Extract the (x, y) coordinate from the center of the cell holding the provided text.  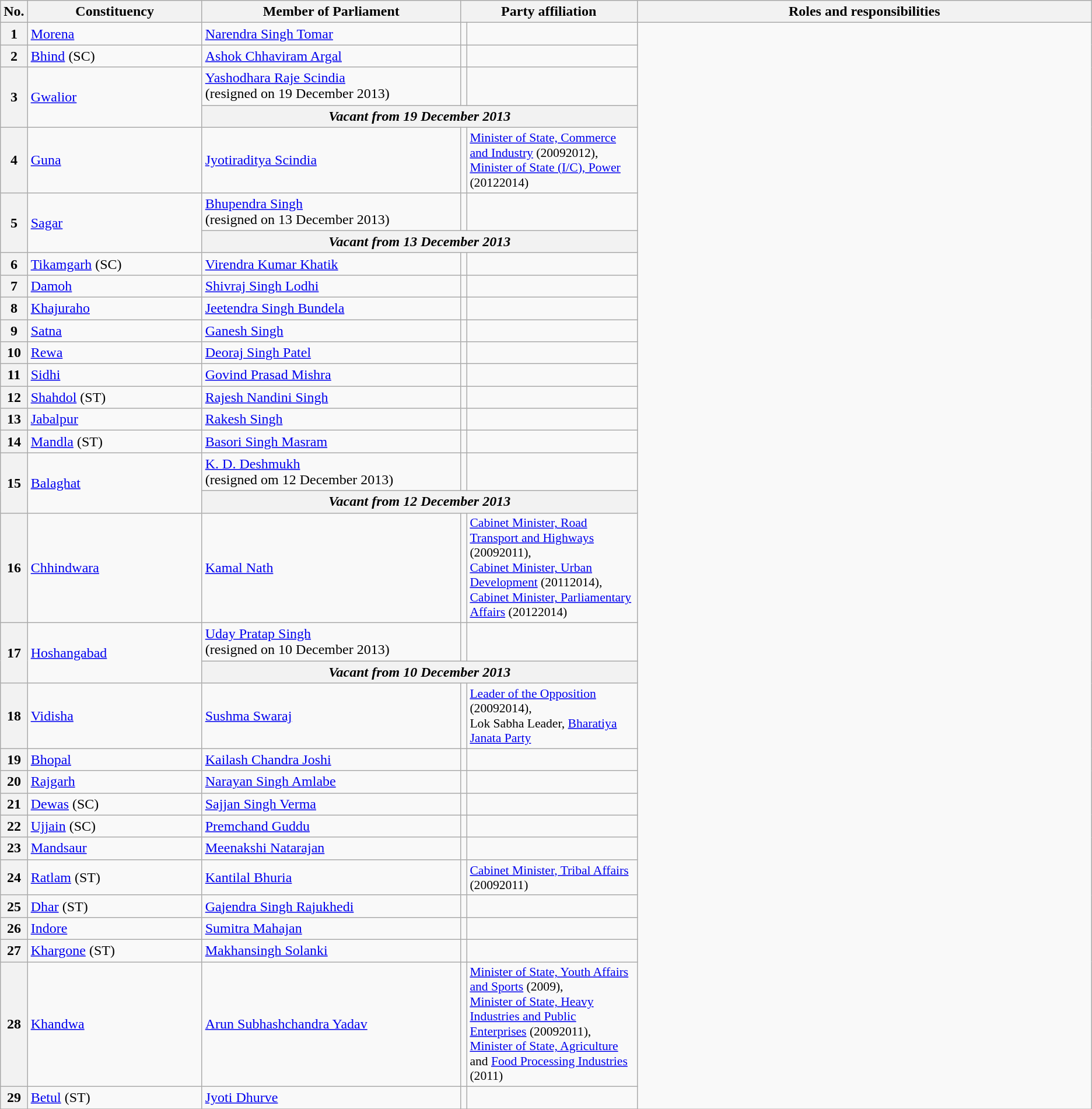
4 (14, 160)
15 (14, 483)
Rakesh Singh (331, 419)
14 (14, 442)
Vacant from 13 December 2013 (419, 242)
Damoh (114, 286)
Cabinet Minister, Tribal Affairs (20092011) (552, 877)
Arun Subhashchandra Yadav (331, 1024)
Vacant from 19 December 2013 (419, 116)
17 (14, 653)
Vacant from 10 December 2013 (419, 672)
Virendra Kumar Khatik (331, 264)
Govind Prasad Mishra (331, 375)
Constituency (114, 12)
Tikamgarh (SC) (114, 264)
13 (14, 419)
11 (14, 375)
Khajuraho (114, 308)
Makhansingh Solanki (331, 950)
Gajendra Singh Rajukhedi (331, 906)
18 (14, 716)
Minister of State, Commerce and Industry (20092012),Minister of State (I/C), Power (20122014) (552, 160)
Kamal Nath (331, 568)
Morena (114, 34)
Bhupendra Singh(resigned on 13 December 2013) (331, 211)
Rajgarh (114, 782)
Bhopal (114, 760)
Shivraj Singh Lodhi (331, 286)
Meenakshi Natarajan (331, 848)
Narayan Singh Amlabe (331, 782)
Leader of the Opposition (20092014),Lok Sabha Leader, Bharatiya Janata Party (552, 716)
22 (14, 826)
8 (14, 308)
Ujjain (SC) (114, 826)
6 (14, 264)
20 (14, 782)
10 (14, 353)
12 (14, 397)
16 (14, 568)
26 (14, 928)
Gwalior (114, 97)
Kantilal Bhuria (331, 877)
Betul (ST) (114, 1098)
Khandwa (114, 1024)
7 (14, 286)
3 (14, 97)
Hoshangabad (114, 653)
Vacant from 12 December 2013 (419, 502)
Rajesh Nandini Singh (331, 397)
Rewa (114, 353)
Ganesh Singh (331, 331)
Guna (114, 160)
Chhindwara (114, 568)
Yashodhara Raje Scindia(resigned on 19 December 2013) (331, 86)
Kailash Chandra Joshi (331, 760)
Narendra Singh Tomar (331, 34)
5 (14, 223)
Ashok Chhaviram Argal (331, 56)
Khargone (ST) (114, 950)
Jeetendra Singh Bundela (331, 308)
27 (14, 950)
K. D. Deshmukh(resigned om 12 December 2013) (331, 471)
25 (14, 906)
Deoraj Singh Patel (331, 353)
No. (14, 12)
Basori Singh Masram (331, 442)
Ratlam (ST) (114, 877)
28 (14, 1024)
Roles and responsibilities (864, 12)
23 (14, 848)
Vidisha (114, 716)
Shahdol (ST) (114, 397)
Jyoti Dhurve (331, 1098)
2 (14, 56)
Sajjan Singh Verma (331, 804)
Mandsaur (114, 848)
Sidhi (114, 375)
Sagar (114, 223)
29 (14, 1098)
Sushma Swaraj (331, 716)
Mandla (ST) (114, 442)
Premchand Guddu (331, 826)
9 (14, 331)
Indore (114, 928)
21 (14, 804)
Jabalpur (114, 419)
Satna (114, 331)
Dewas (SC) (114, 804)
Party affiliation (548, 12)
Dhar (ST) (114, 906)
24 (14, 877)
Bhind (SC) (114, 56)
Balaghat (114, 483)
Uday Pratap Singh(resigned on 10 December 2013) (331, 642)
Member of Parliament (331, 12)
Jyotiraditya Scindia (331, 160)
1 (14, 34)
Sumitra Mahajan (331, 928)
19 (14, 760)
